Search for the cell housing the specified text and yield its [x, y] center coordinate. 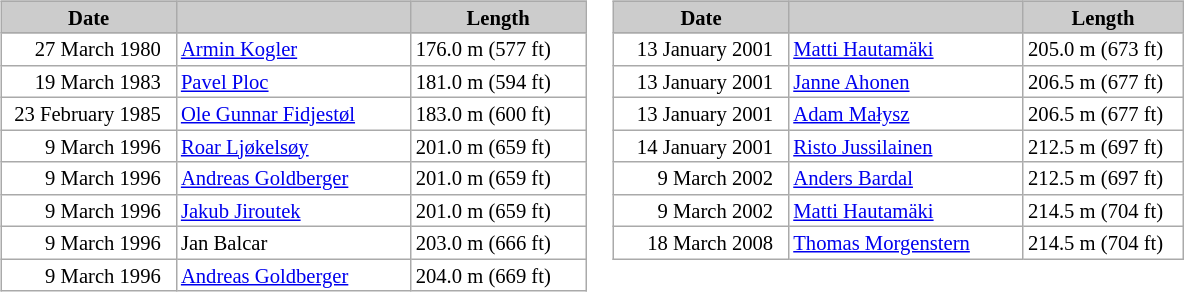
18 March 2008 [702, 243]
181.0 m (594 ft) [498, 81]
Adam Małysz [906, 114]
Anders Bardal [906, 178]
Roar Ljøkelsøy [294, 146]
Ole Gunnar Fidjestøl [294, 114]
Risto Jussilainen [906, 146]
Janne Ahonen [906, 81]
Pavel Ploc [294, 81]
Armin Kogler [294, 49]
Thomas Morgenstern [906, 243]
204.0 m (669 ft) [498, 275]
27 March 1980 [88, 49]
203.0 m (666 ft) [498, 243]
183.0 m (600 ft) [498, 114]
Jakub Jiroutek [294, 210]
205.0 m (673 ft) [1103, 49]
176.0 m (577 ft) [498, 49]
19 March 1983 [88, 81]
23 February 1985 [88, 114]
14 January 2001 [702, 146]
Jan Balcar [294, 243]
